Return [X, Y] of the center of cell containing provided text 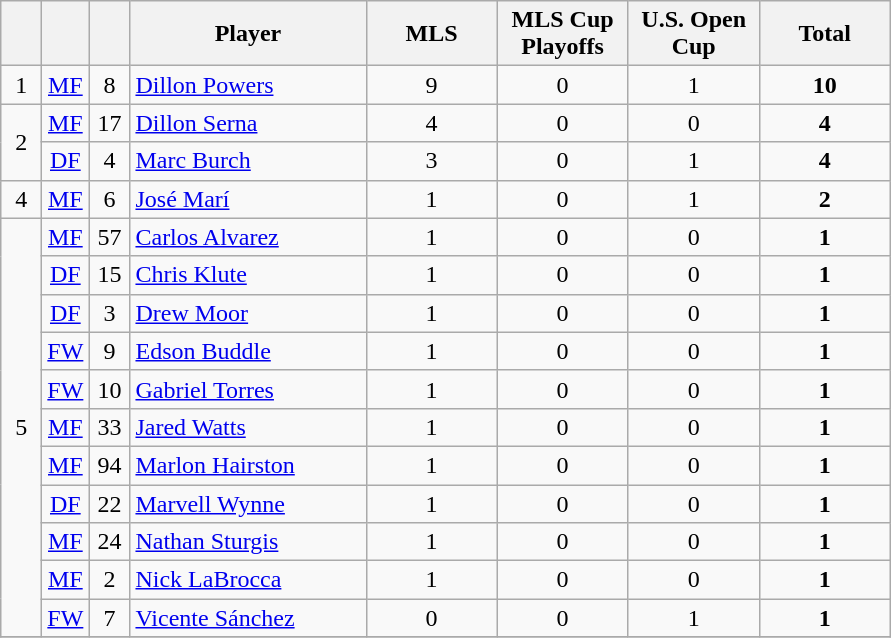
Total [824, 34]
Marlon Hairston [248, 465]
8 [110, 85]
15 [110, 275]
Carlos Alvarez [248, 237]
Dillon Powers [248, 85]
33 [110, 427]
U.S. Open Cup [694, 34]
17 [110, 123]
Marc Burch [248, 161]
MLS [432, 34]
Drew Moor [248, 313]
57 [110, 237]
Edson Buddle [248, 351]
Nathan Sturgis [248, 542]
Jared Watts [248, 427]
94 [110, 465]
Vicente Sánchez [248, 618]
22 [110, 503]
Player [248, 34]
Marvell Wynne [248, 503]
Dillon Serna [248, 123]
24 [110, 542]
MLS Cup Playoffs [562, 34]
José Marí [248, 199]
Nick LaBrocca [248, 580]
6 [110, 199]
5 [22, 428]
Chris Klute [248, 275]
Gabriel Torres [248, 389]
7 [110, 618]
